Scan for the cell matching the given text and deliver its (X, Y) coordinate at center. 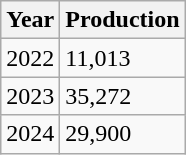
11,013 (122, 58)
2023 (30, 96)
2022 (30, 58)
2024 (30, 134)
29,900 (122, 134)
Year (30, 20)
35,272 (122, 96)
Production (122, 20)
